Determine the (x, y) coordinate at the center of the cell enclosing the given text.  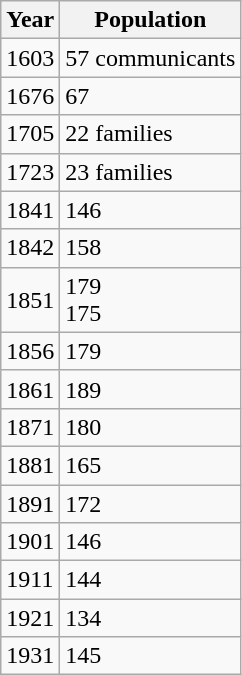
1723 (30, 172)
1881 (30, 465)
1841 (30, 210)
1676 (30, 96)
145 (150, 656)
179 (150, 351)
180 (150, 427)
1705 (30, 134)
1856 (30, 351)
172 (150, 503)
1861 (30, 389)
158 (150, 248)
1842 (30, 248)
165 (150, 465)
1891 (30, 503)
23 families (150, 172)
1851 (30, 300)
1901 (30, 542)
134 (150, 618)
1931 (30, 656)
1921 (30, 618)
22 families (150, 134)
189 (150, 389)
179175 (150, 300)
67 (150, 96)
1871 (30, 427)
57 communicants (150, 58)
1911 (30, 580)
1603 (30, 58)
Population (150, 20)
Year (30, 20)
144 (150, 580)
